Extract the [x, y] coordinate from the center of the cell holding the provided text.  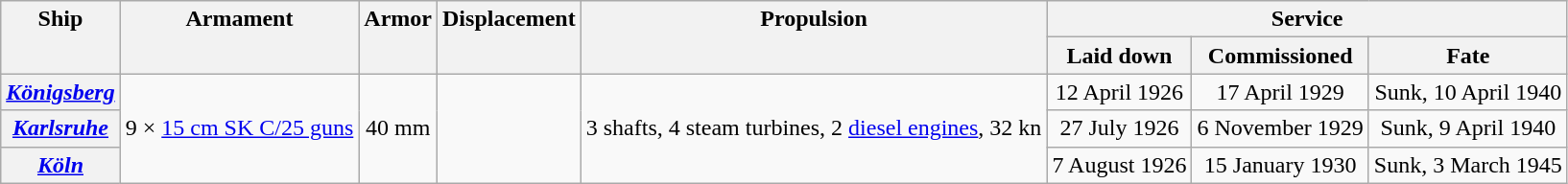
Armament [240, 37]
6 November 1929 [1280, 128]
12 April 1926 [1119, 92]
15 January 1930 [1280, 165]
Sunk, 3 March 1945 [1468, 165]
Ship [60, 37]
Sunk, 10 April 1940 [1468, 92]
3 shafts, 4 steam turbines, 2 diesel engines, 32 kn [814, 128]
Fate [1468, 56]
Armor [398, 37]
9 × 15 cm SK C/25 guns [240, 128]
Köln [60, 165]
Königsberg [60, 92]
7 August 1926 [1119, 165]
Displacement [510, 37]
Karlsruhe [60, 128]
Service [1307, 19]
27 July 1926 [1119, 128]
Laid down [1119, 56]
Sunk, 9 April 1940 [1468, 128]
17 April 1929 [1280, 92]
Propulsion [814, 37]
Commissioned [1280, 56]
40 mm [398, 128]
